Find where the given text appears and provide that cell's center as (x, y) coordinate. 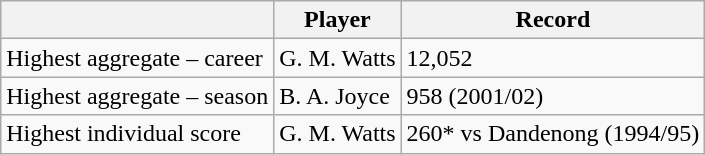
Highest aggregate – season (138, 96)
Record (553, 20)
Highest aggregate – career (138, 58)
Highest individual score (138, 134)
12,052 (553, 58)
Player (338, 20)
260* vs Dandenong (1994/95) (553, 134)
958 (2001/02) (553, 96)
B. A. Joyce (338, 96)
